Return the (x, y) coordinate for the center point of the cell that contains the specified text.  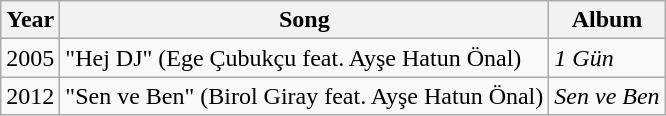
2005 (30, 58)
Song (304, 20)
1 Gün (607, 58)
2012 (30, 96)
"Hej DJ" (Ege Çubukçu feat. Ayşe Hatun Önal) (304, 58)
Year (30, 20)
Album (607, 20)
Sen ve Ben (607, 96)
"Sen ve Ben" (Birol Giray feat. Ayşe Hatun Önal) (304, 96)
